Extract the [X, Y] coordinate from the center of the cell holding the provided text.  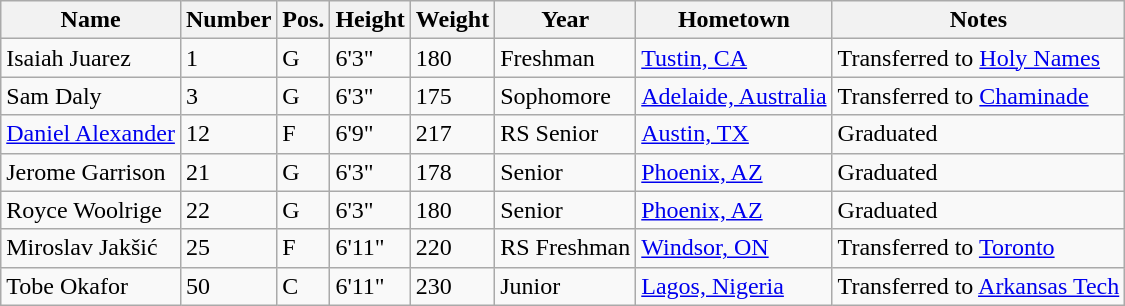
6'9" [370, 134]
Transferred to Arkansas Tech [978, 286]
Daniel Alexander [91, 134]
Tobe Okafor [91, 286]
3 [228, 96]
Jerome Garrison [91, 172]
Height [370, 20]
Adelaide, Australia [734, 96]
Transferred to Chaminade [978, 96]
22 [228, 210]
Tustin, CA [734, 58]
178 [452, 172]
25 [228, 248]
Sam Daly [91, 96]
Notes [978, 20]
C [304, 286]
21 [228, 172]
50 [228, 286]
Sophomore [566, 96]
Name [91, 20]
Windsor, ON [734, 248]
Year [566, 20]
Number [228, 20]
Royce Woolrige [91, 210]
Hometown [734, 20]
Isaiah Juarez [91, 58]
175 [452, 96]
Transferred to Toronto [978, 248]
12 [228, 134]
Freshman [566, 58]
RS Senior [566, 134]
217 [452, 134]
Miroslav Jakšić [91, 248]
220 [452, 248]
Junior [566, 286]
Transferred to Holy Names [978, 58]
Austin, TX [734, 134]
Weight [452, 20]
Pos. [304, 20]
RS Freshman [566, 248]
Lagos, Nigeria [734, 286]
1 [228, 58]
230 [452, 286]
